Determine the [x, y] coordinate at the center of the cell enclosing the given text.  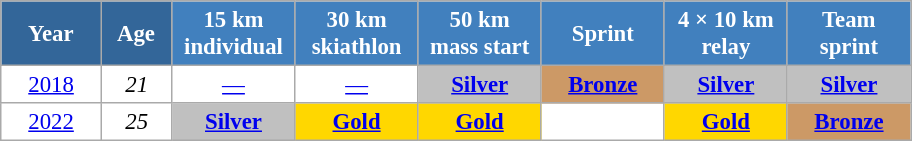
Team sprint [848, 34]
4 × 10 km relay [726, 34]
25 [136, 122]
2022 [52, 122]
21 [136, 85]
15 km individual [234, 34]
50 km mass start [480, 34]
Age [136, 34]
Year [52, 34]
2018 [52, 85]
30 km skiathlon [356, 34]
Sprint [602, 34]
